Locate the cell with the specified text and output its [x, y] center coordinate. 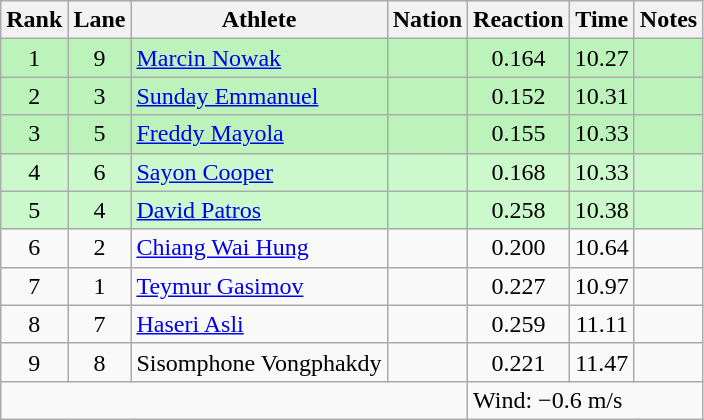
10.64 [602, 248]
David Patros [259, 210]
11.47 [602, 362]
Notes [668, 20]
Chiang Wai Hung [259, 248]
0.164 [519, 58]
0.168 [519, 172]
10.27 [602, 58]
Haseri Asli [259, 324]
0.258 [519, 210]
Lane [100, 20]
Time [602, 20]
Athlete [259, 20]
0.200 [519, 248]
Sunday Emmanuel [259, 96]
0.152 [519, 96]
10.38 [602, 210]
Marcin Nowak [259, 58]
Teymur Gasimov [259, 286]
0.155 [519, 134]
0.227 [519, 286]
Nation [427, 20]
Sisomphone Vongphakdy [259, 362]
10.31 [602, 96]
0.221 [519, 362]
Sayon Cooper [259, 172]
Freddy Mayola [259, 134]
11.11 [602, 324]
0.259 [519, 324]
Reaction [519, 20]
Rank [34, 20]
Wind: −0.6 m/s [586, 400]
10.97 [602, 286]
